Pinpoint the cell where the given text exists, returning its (x, y) midpoint coordinate. 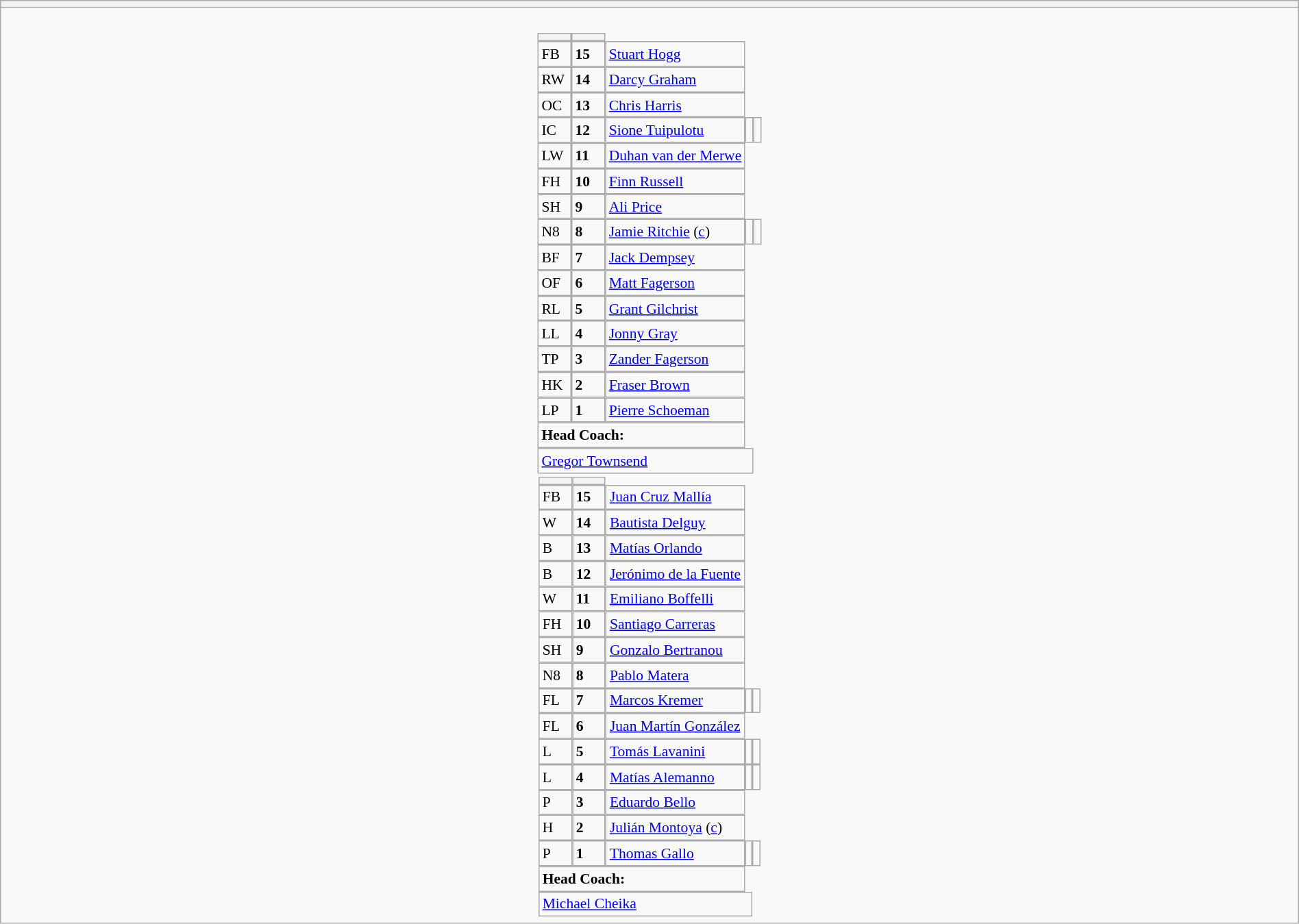
Emiliano Boffelli (676, 599)
BF (555, 258)
Julián Montoya (c) (676, 827)
Gonzalo Bertranou (676, 649)
Stuart Hogg (676, 53)
H (555, 827)
LL (555, 334)
IC (555, 130)
RW (555, 79)
OF (555, 282)
Finn Russell (676, 181)
Darcy Graham (676, 79)
Duhan van der Merwe (676, 156)
TP (555, 359)
Juan Martín González (676, 726)
RL (555, 308)
Jack Dempsey (676, 258)
Jerónimo de la Fuente (676, 574)
Eduardo Bello (676, 803)
Zander Fagerson (676, 359)
LP (555, 410)
Santiago Carreras (676, 625)
Sione Tuipulotu (676, 130)
Matías Orlando (676, 548)
Matt Fagerson (676, 282)
Michael Cheika (645, 904)
Fraser Brown (676, 385)
LW (555, 156)
Tomás Lavanini (676, 752)
Ali Price (676, 207)
OC (555, 105)
Thomas Gallo (676, 853)
Chris Harris (676, 105)
HK (555, 385)
Jamie Ritchie (c) (676, 232)
Grant Gilchrist (676, 308)
Marcos Kremer (676, 700)
Matías Alemanno (676, 777)
Bautista Delguy (676, 522)
Gregor Townsend (645, 460)
Pablo Matera (676, 675)
Juan Cruz Mallía (676, 497)
Pierre Schoeman (676, 410)
Jonny Gray (676, 334)
